Locate the cell with the specified text and output its (X, Y) center coordinate. 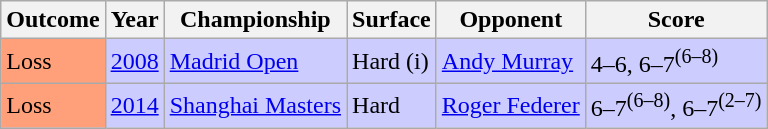
Score (676, 20)
4–6, 6–7(6–8) (676, 62)
Year (134, 20)
2008 (134, 62)
Hard (i) (392, 62)
Surface (392, 20)
Opponent (510, 20)
Andy Murray (510, 62)
Shanghai Masters (255, 106)
Championship (255, 20)
Outcome (53, 20)
Roger Federer (510, 106)
Madrid Open (255, 62)
Hard (392, 106)
6–7(6–8), 6–7(2–7) (676, 106)
2014 (134, 106)
